Determine the (x, y) coordinate at the center of the cell enclosing the given text.  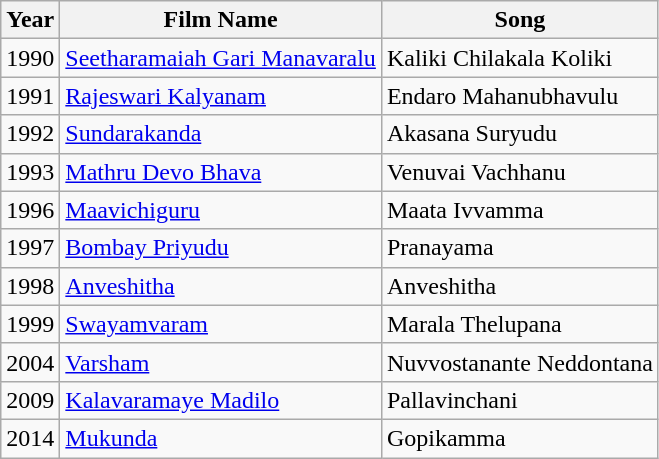
1992 (30, 134)
Mathru Devo Bhava (221, 172)
1997 (30, 248)
1990 (30, 58)
Venuvai Vachhanu (520, 172)
Seetharamaiah Gari Manavaralu (221, 58)
1996 (30, 210)
Kalavaramaye Madilo (221, 400)
Marala Thelupana (520, 324)
Gopikamma (520, 438)
Pranayama (520, 248)
Akasana Suryudu (520, 134)
2004 (30, 362)
2009 (30, 400)
Song (520, 20)
Maavichiguru (221, 210)
Mukunda (221, 438)
Nuvvostanante Neddontana (520, 362)
Film Name (221, 20)
1998 (30, 286)
2014 (30, 438)
Kaliki Chilakala Koliki (520, 58)
Varsham (221, 362)
Year (30, 20)
Sundarakanda (221, 134)
1991 (30, 96)
1993 (30, 172)
Endaro Mahanubhavulu (520, 96)
Rajeswari Kalyanam (221, 96)
Bombay Priyudu (221, 248)
Pallavinchani (520, 400)
1999 (30, 324)
Maata Ivvamma (520, 210)
Swayamvaram (221, 324)
